Find where the given text appears and provide that cell's center as [X, Y] coordinate. 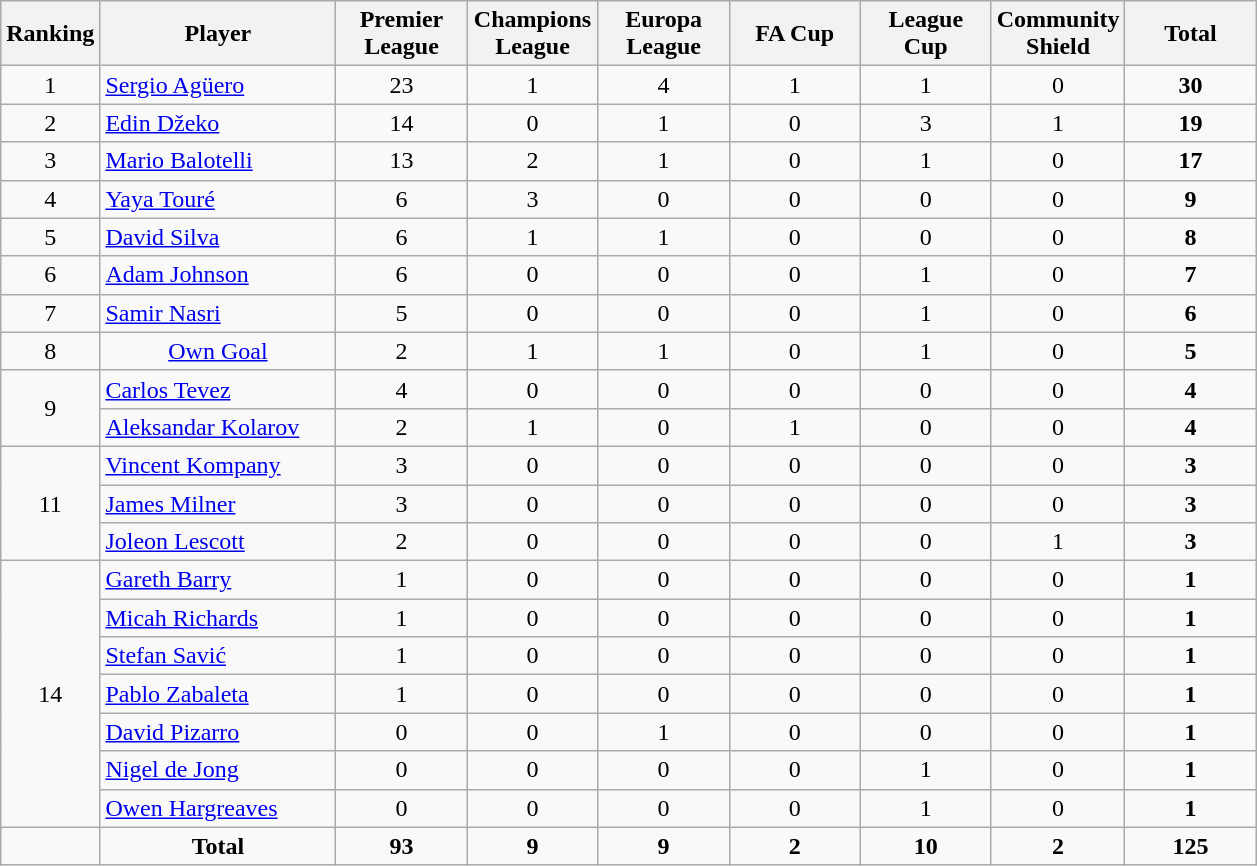
Pablo Zabaleta [218, 694]
Community Shield [1058, 34]
Edin Džeko [218, 123]
125 [1190, 846]
Vincent Kompany [218, 465]
Samir Nasri [218, 313]
Premier League [402, 34]
93 [402, 846]
Sergio Agüero [218, 85]
Micah Richards [218, 618]
Ranking [50, 34]
Yaya Touré [218, 199]
11 [50, 503]
Player [218, 34]
Owen Hargreaves [218, 808]
FA Cup [794, 34]
Own Goal [218, 351]
Nigel de Jong [218, 770]
23 [402, 85]
Aleksandar Kolarov [218, 427]
17 [1190, 161]
League Cup [926, 34]
13 [402, 161]
Gareth Barry [218, 580]
Carlos Tevez [218, 389]
Joleon Lescott [218, 542]
19 [1190, 123]
James Milner [218, 503]
Champions League [532, 34]
Stefan Savić [218, 656]
David Pizarro [218, 732]
10 [926, 846]
David Silva [218, 237]
Europa League [664, 34]
Adam Johnson [218, 275]
Mario Balotelli [218, 161]
30 [1190, 85]
